Provide the [x, y] coordinate of the cell's center where the given text is located.  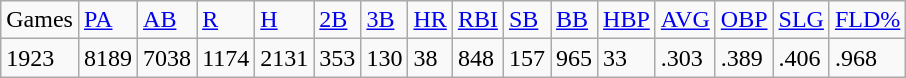
2B [338, 20]
PA [108, 20]
130 [384, 58]
SLG [801, 20]
Games [40, 20]
157 [526, 58]
AVG [685, 20]
8189 [108, 58]
1923 [40, 58]
H [284, 20]
38 [430, 58]
.303 [685, 58]
FLD% [867, 20]
.406 [801, 58]
RBI [478, 20]
HR [430, 20]
BB [574, 20]
353 [338, 58]
3B [384, 20]
AB [168, 20]
.389 [744, 58]
7038 [168, 58]
.968 [867, 58]
33 [627, 58]
SB [526, 20]
2131 [284, 58]
848 [478, 58]
965 [574, 58]
HBP [627, 20]
OBP [744, 20]
R [226, 20]
1174 [226, 58]
